Determine the (x, y) coordinate at the center of the cell enclosing the given text.  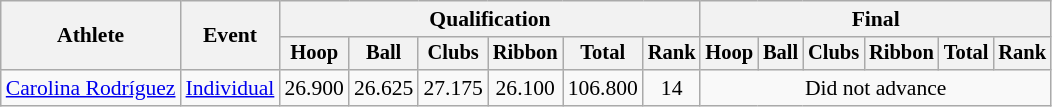
26.625 (384, 88)
Individual (230, 88)
27.175 (452, 88)
106.800 (603, 88)
Event (230, 36)
14 (672, 88)
Qualification (490, 19)
Athlete (91, 36)
Did not advance (875, 88)
Carolina Rodríguez (91, 88)
Final (875, 19)
26.900 (314, 88)
26.100 (526, 88)
